Output the [x, y] coordinate of the center of the cell containing the given text.  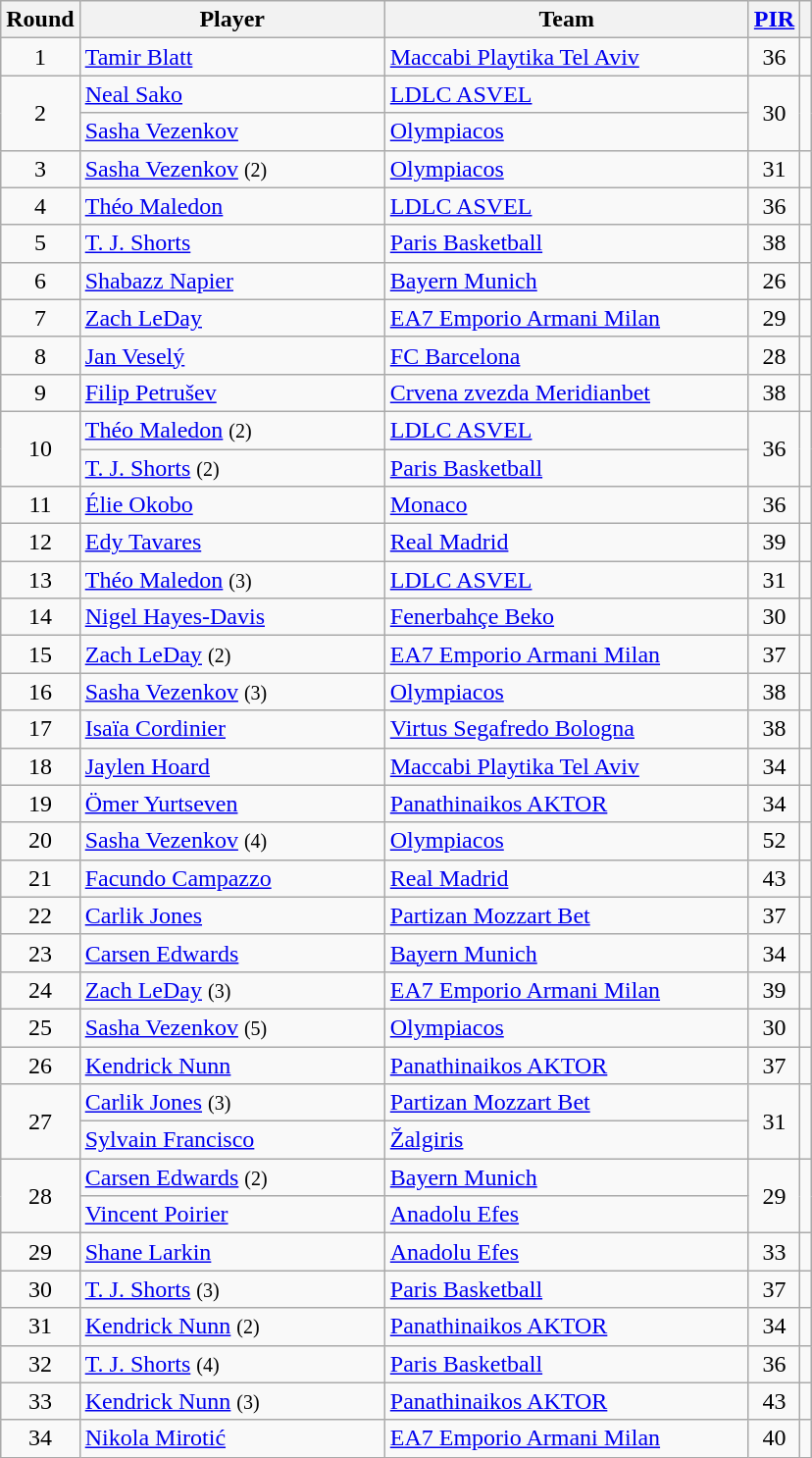
Team [567, 20]
25 [40, 1027]
Sasha Vezenkov (5) [231, 1027]
Facundo Campazzo [231, 878]
11 [40, 505]
T. J. Shorts (4) [231, 1364]
19 [40, 804]
23 [40, 953]
7 [40, 318]
52 [774, 841]
T. J. Shorts (3) [231, 1289]
Sasha Vezenkov [231, 131]
40 [774, 1438]
Neal Sako [231, 94]
22 [40, 915]
Shane Larkin [231, 1252]
14 [40, 617]
21 [40, 878]
Filip Petrušev [231, 392]
4 [40, 206]
8 [40, 355]
Vincent Poirier [231, 1215]
PIR [774, 20]
Crvena zvezda Meridianbet [567, 392]
Tamir Blatt [231, 57]
Carsen Edwards (2) [231, 1177]
18 [40, 766]
Élie Okobo [231, 505]
Žalgiris [567, 1140]
Sylvain Francisco [231, 1140]
T. J. Shorts [231, 243]
Carsen Edwards [231, 953]
27 [40, 1121]
Zach LeDay (2) [231, 654]
Nikola Mirotić [231, 1438]
20 [40, 841]
Shabazz Napier [231, 281]
Théo Maledon (2) [231, 430]
5 [40, 243]
15 [40, 654]
Nigel Hayes-Davis [231, 617]
Sasha Vezenkov (3) [231, 692]
Sasha Vezenkov (4) [231, 841]
Carlik Jones [231, 915]
Round [40, 20]
32 [40, 1364]
13 [40, 580]
16 [40, 692]
Sasha Vezenkov (2) [231, 169]
6 [40, 281]
24 [40, 990]
Carlik Jones (3) [231, 1103]
Théo Maledon (3) [231, 580]
FC Barcelona [567, 355]
1 [40, 57]
Zach LeDay [231, 318]
Zach LeDay (3) [231, 990]
3 [40, 169]
17 [40, 729]
T. J. Shorts (2) [231, 468]
9 [40, 392]
2 [40, 113]
Théo Maledon [231, 206]
Kendrick Nunn (2) [231, 1327]
10 [40, 448]
Jaylen Hoard [231, 766]
Ömer Yurtseven [231, 804]
Virtus Segafredo Bologna [567, 729]
Edy Tavares [231, 543]
Jan Veselý [231, 355]
Fenerbahçe Beko [567, 617]
Monaco [567, 505]
Player [231, 20]
Kendrick Nunn [231, 1065]
Isaïa Cordinier [231, 729]
12 [40, 543]
Kendrick Nunn (3) [231, 1401]
